Scan for the cell matching the given text and deliver its (x, y) coordinate at center. 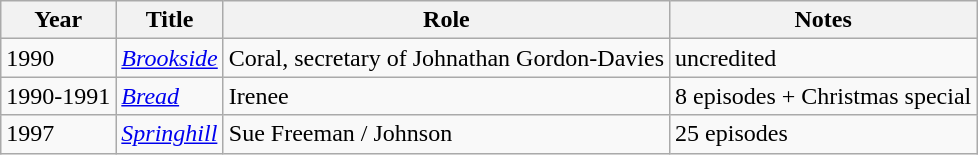
Coral, secretary of Johnathan Gordon-Davies (446, 58)
25 episodes (824, 134)
Notes (824, 20)
Year (58, 20)
Springhill (170, 134)
Irenee (446, 96)
Sue Freeman / Johnson (446, 134)
Role (446, 20)
Title (170, 20)
Brookside (170, 58)
1997 (58, 134)
Bread (170, 96)
1990 (58, 58)
uncredited (824, 58)
1990-1991 (58, 96)
8 episodes + Christmas special (824, 96)
